Search for the cell housing the specified text and yield its [x, y] center coordinate. 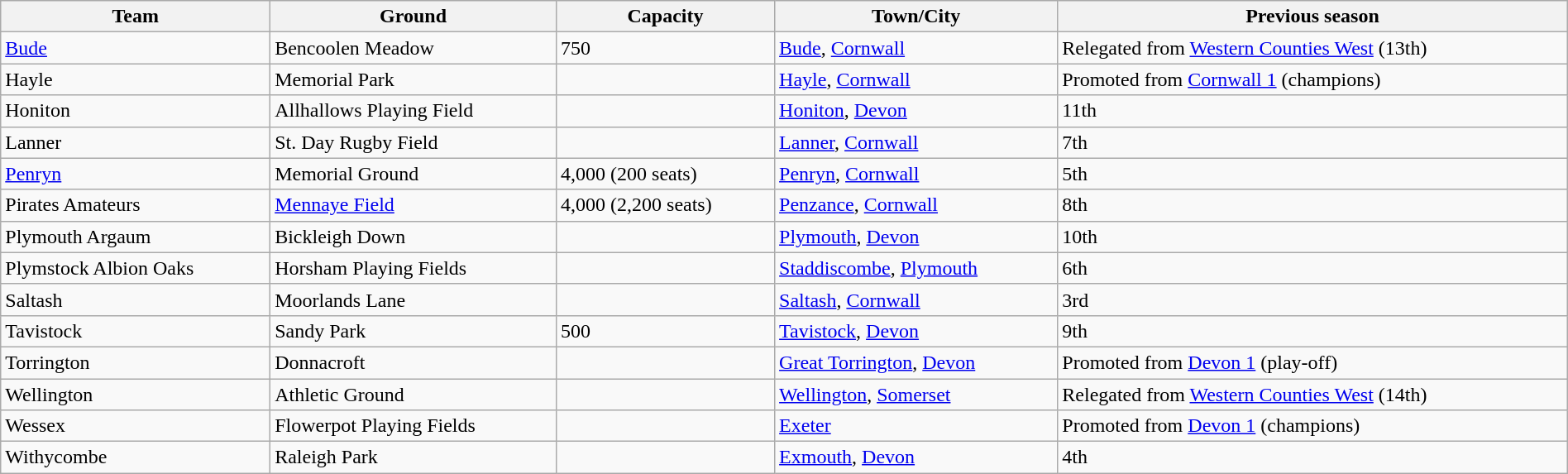
Staddiscombe, Plymouth [916, 268]
4,000 (200 seats) [666, 174]
3rd [1312, 299]
Bude [136, 48]
Ground [414, 17]
Relegated from Western Counties West (13th) [1312, 48]
St. Day Rugby Field [414, 142]
Great Torrington, Devon [916, 362]
11th [1312, 111]
Plymstock Albion Oaks [136, 268]
Moorlands Lane [414, 299]
Sandy Park [414, 331]
Wessex [136, 426]
Mennaye Field [414, 205]
Relegated from Western Counties West (14th) [1312, 395]
Flowerpot Playing Fields [414, 426]
Saltash, Cornwall [916, 299]
Previous season [1312, 17]
Plymouth, Devon [916, 237]
Hayle [136, 79]
10th [1312, 237]
Allhallows Playing Field [414, 111]
Exeter [916, 426]
Bickleigh Down [414, 237]
Honiton, Devon [916, 111]
Town/City [916, 17]
Wellington [136, 395]
Memorial Ground [414, 174]
Penryn [136, 174]
Raleigh Park [414, 457]
8th [1312, 205]
Bude, Cornwall [916, 48]
Withycombe [136, 457]
Wellington, Somerset [916, 395]
Penryn, Cornwall [916, 174]
Plymouth Argaum [136, 237]
4,000 (2,200 seats) [666, 205]
Team [136, 17]
Horsham Playing Fields [414, 268]
Promoted from Devon 1 (play-off) [1312, 362]
Promoted from Devon 1 (champions) [1312, 426]
4th [1312, 457]
Pirates Amateurs [136, 205]
Saltash [136, 299]
Promoted from Cornwall 1 (champions) [1312, 79]
Lanner, Cornwall [916, 142]
Torrington [136, 362]
Capacity [666, 17]
5th [1312, 174]
Lanner [136, 142]
Donnacroft [414, 362]
6th [1312, 268]
500 [666, 331]
Honiton [136, 111]
Athletic Ground [414, 395]
Memorial Park [414, 79]
9th [1312, 331]
7th [1312, 142]
Bencoolen Meadow [414, 48]
Tavistock [136, 331]
750 [666, 48]
Penzance, Cornwall [916, 205]
Exmouth, Devon [916, 457]
Tavistock, Devon [916, 331]
Hayle, Cornwall [916, 79]
